Detect which cell encompasses the target text, then output its [x, y] center coordinate. 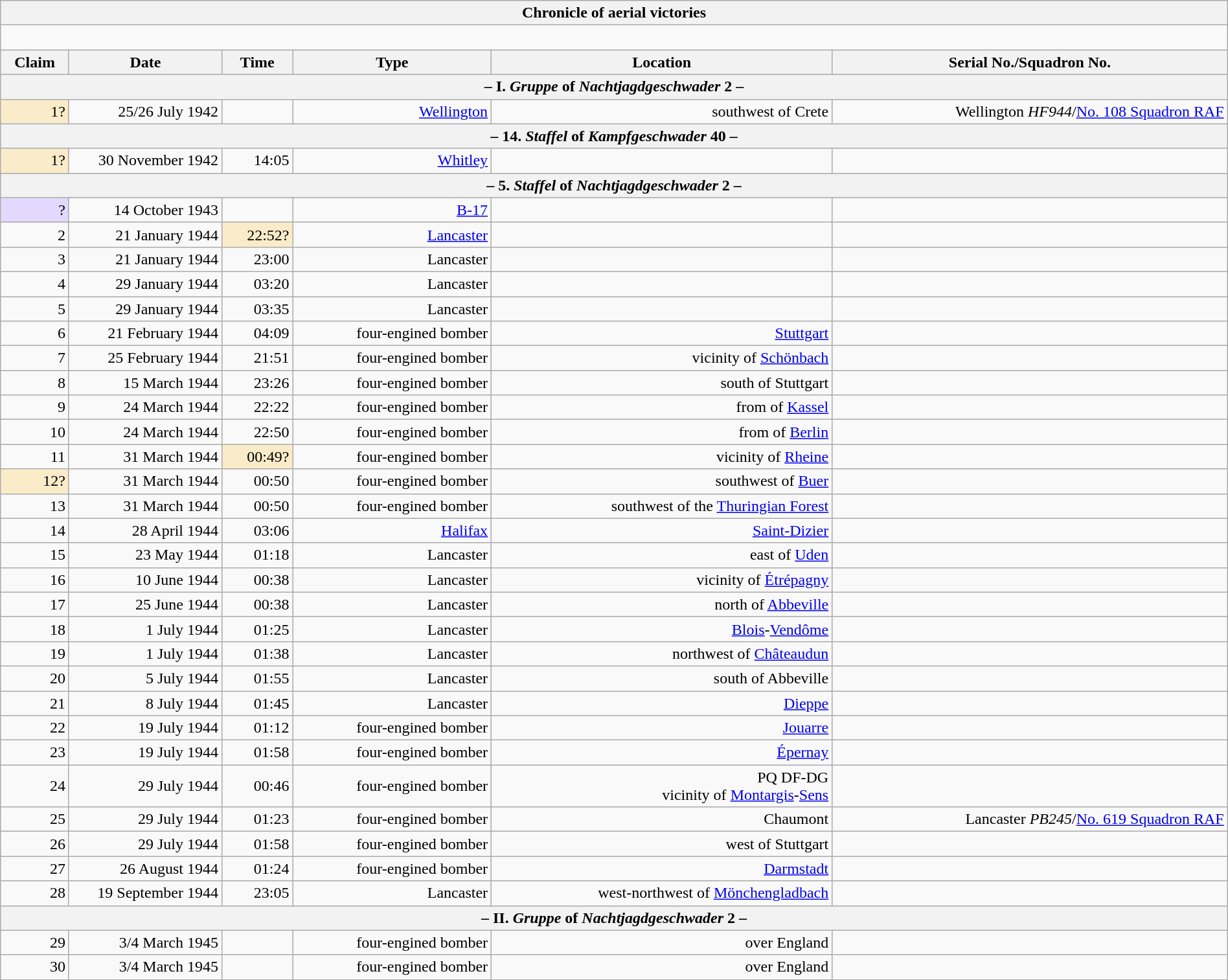
19 [35, 654]
4 [35, 284]
5 [35, 309]
22:50 [258, 432]
Location [662, 62]
– II. Gruppe of Nachtjagdgeschwader 2 – [614, 918]
8 July 1944 [145, 703]
25/26 July 1942 [145, 111]
Épernay [662, 753]
Claim [35, 62]
PQ DF-DGvicinity of Montargis-Sens [662, 786]
3 [35, 259]
? [35, 210]
Halifax [392, 530]
23 [35, 753]
Stuttgart [662, 334]
21:51 [258, 358]
28 [35, 893]
00:46 [258, 786]
16 [35, 580]
19 September 1944 [145, 893]
23:00 [258, 259]
2 [35, 234]
00:49? [258, 457]
01:38 [258, 654]
Lancaster PB245/No. 619 Squadron RAF [1030, 819]
vicinity of Schönbach [662, 358]
24 [35, 786]
6 [35, 334]
from of Kassel [662, 407]
25 February 1944 [145, 358]
28 April 1944 [145, 530]
01:23 [258, 819]
26 [35, 844]
03:20 [258, 284]
03:35 [258, 309]
Chronicle of aerial victories [614, 13]
23:05 [258, 893]
29 [35, 942]
north of Abbeville [662, 604]
20 [35, 678]
23 May 1944 [145, 555]
vicinity of Rheine [662, 457]
7 [35, 358]
18 [35, 629]
Blois-Vendôme [662, 629]
11 [35, 457]
southwest of Buer [662, 481]
25 [35, 819]
01:24 [258, 869]
21 February 1944 [145, 334]
30 November 1942 [145, 161]
Type [392, 62]
22 [35, 728]
vicinity of Étrépagny [662, 580]
22:52? [258, 234]
01:25 [258, 629]
9 [35, 407]
south of Abbeville [662, 678]
west-northwest of Mönchengladbach [662, 893]
Dieppe [662, 703]
– 14. Staffel of Kampfgeschwader 40 – [614, 136]
15 [35, 555]
east of Uden [662, 555]
5 July 1944 [145, 678]
15 March 1944 [145, 383]
10 June 1944 [145, 580]
Wellington [392, 111]
Jouarre [662, 728]
22:22 [258, 407]
10 [35, 432]
8 [35, 383]
Time [258, 62]
Serial No./Squadron No. [1030, 62]
south of Stuttgart [662, 383]
04:09 [258, 334]
B-17 [392, 210]
14:05 [258, 161]
14 [35, 530]
Whitley [392, 161]
Wellington HF944/No. 108 Squadron RAF [1030, 111]
Saint-Dizier [662, 530]
25 June 1944 [145, 604]
Date [145, 62]
– 5. Staffel of Nachtjagdgeschwader 2 – [614, 185]
from of Berlin [662, 432]
southwest of Crete [662, 111]
– I. Gruppe of Nachtjagdgeschwader 2 – [614, 87]
01:55 [258, 678]
27 [35, 869]
26 August 1944 [145, 869]
southwest of the Thuringian Forest [662, 506]
30 [35, 967]
21 [35, 703]
northwest of Châteaudun [662, 654]
01:18 [258, 555]
14 October 1943 [145, 210]
Chaumont [662, 819]
12? [35, 481]
01:45 [258, 703]
west of Stuttgart [662, 844]
Darmstadt [662, 869]
17 [35, 604]
23:26 [258, 383]
13 [35, 506]
01:12 [258, 728]
03:06 [258, 530]
